Identify which cell holds the provided text, then report its (X, Y) central coordinate. 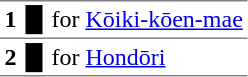
for Hondōri (147, 57)
for Kōiki-kōen-mae (147, 20)
2 (10, 57)
1 (10, 20)
